Scan for the cell matching the given text and deliver its (X, Y) coordinate at center. 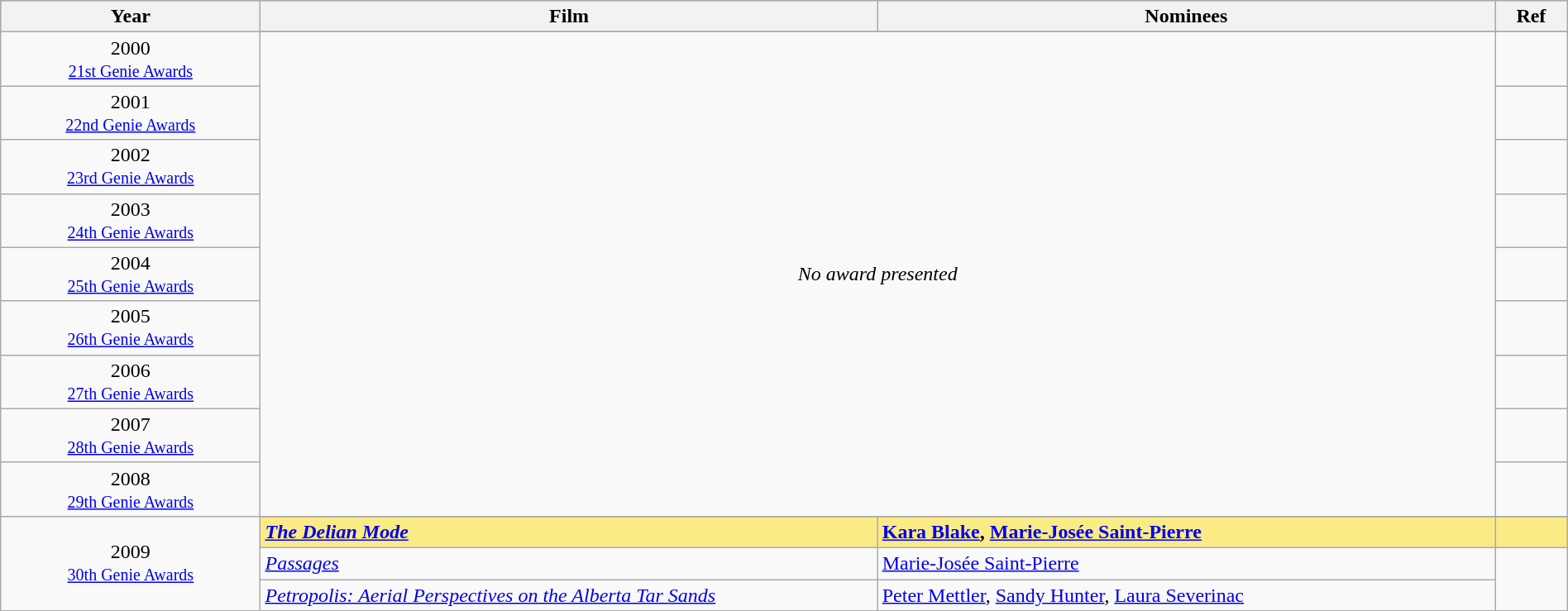
Marie-Josée Saint-Pierre (1186, 563)
Petropolis: Aerial Perspectives on the Alberta Tar Sands (569, 594)
2002 23rd Genie Awards (131, 167)
2000 21st Genie Awards (131, 60)
Film (569, 17)
No award presented (878, 274)
2007 28th Genie Awards (131, 435)
2008 29th Genie Awards (131, 489)
Passages (569, 563)
2005 26th Genie Awards (131, 327)
Peter Mettler, Sandy Hunter, Laura Severinac (1186, 594)
2006 27th Genie Awards (131, 382)
Kara Blake, Marie-Josée Saint-Pierre (1186, 532)
2003 24th Genie Awards (131, 220)
Nominees (1186, 17)
2009 30th Genie Awards (131, 563)
Ref (1532, 17)
2001 22nd Genie Awards (131, 112)
Year (131, 17)
The Delian Mode (569, 532)
2004 25th Genie Awards (131, 274)
